Return (x, y) of the center of cell containing provided text 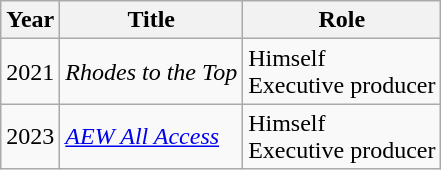
Role (342, 20)
AEW All Access (152, 136)
Rhodes to the Top (152, 72)
Year (30, 20)
2021 (30, 72)
Title (152, 20)
2023 (30, 136)
